Return [X, Y] of the center of cell containing provided text 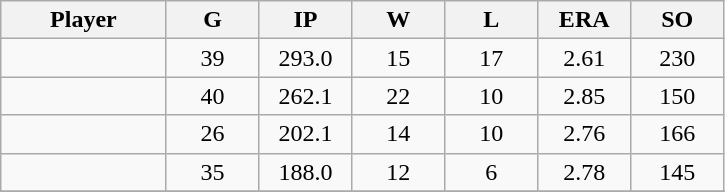
35 [212, 172]
2.85 [584, 96]
2.61 [584, 58]
150 [678, 96]
188.0 [306, 172]
22 [398, 96]
L [492, 20]
26 [212, 134]
293.0 [306, 58]
6 [492, 172]
2.78 [584, 172]
39 [212, 58]
40 [212, 96]
17 [492, 58]
Player [84, 20]
15 [398, 58]
2.76 [584, 134]
145 [678, 172]
G [212, 20]
14 [398, 134]
262.1 [306, 96]
W [398, 20]
SO [678, 20]
IP [306, 20]
202.1 [306, 134]
12 [398, 172]
ERA [584, 20]
230 [678, 58]
166 [678, 134]
